Search for the cell housing the specified text and yield its [X, Y] center coordinate. 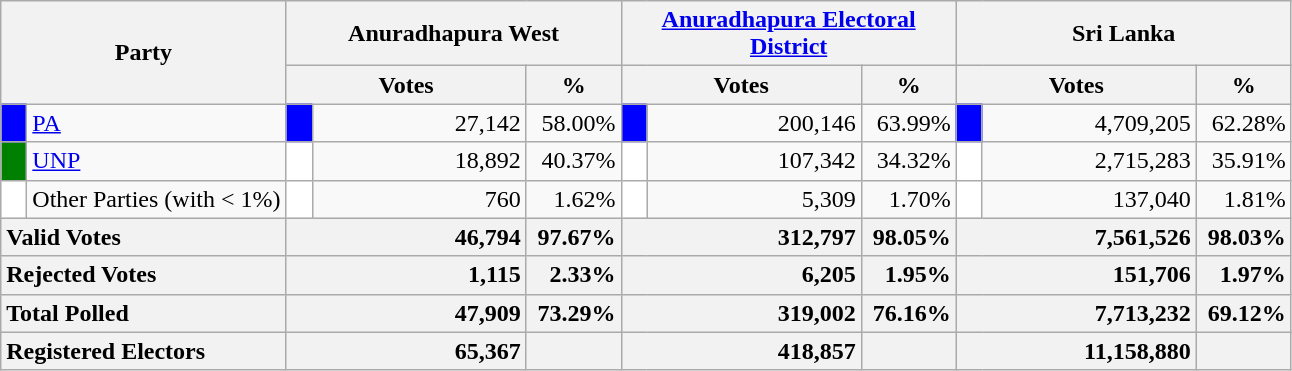
200,146 [754, 123]
63.99% [908, 123]
Rejected Votes [144, 275]
40.37% [574, 161]
319,002 [741, 313]
34.32% [908, 161]
137,040 [1089, 199]
Sri Lanka [1124, 34]
47,909 [406, 313]
62.28% [1244, 123]
Anuradhapura West [454, 34]
1,115 [406, 275]
98.03% [1244, 237]
151,706 [1076, 275]
46,794 [406, 237]
418,857 [741, 351]
1.95% [908, 275]
760 [419, 199]
98.05% [908, 237]
1.97% [1244, 275]
65,367 [406, 351]
7,713,232 [1076, 313]
312,797 [741, 237]
7,561,526 [1076, 237]
Total Polled [144, 313]
UNP [156, 161]
2,715,283 [1089, 161]
97.67% [574, 237]
73.29% [574, 313]
Anuradhapura Electoral District [788, 34]
Other Parties (with < 1%) [156, 199]
27,142 [419, 123]
5,309 [754, 199]
69.12% [1244, 313]
107,342 [754, 161]
Party [144, 52]
PA [156, 123]
18,892 [419, 161]
Registered Electors [144, 351]
6,205 [741, 275]
76.16% [908, 313]
1.81% [1244, 199]
1.62% [574, 199]
2.33% [574, 275]
4,709,205 [1089, 123]
1.70% [908, 199]
Valid Votes [144, 237]
58.00% [574, 123]
35.91% [1244, 161]
11,158,880 [1076, 351]
